Determine the [X, Y] coordinate at the center of the cell enclosing the given text.  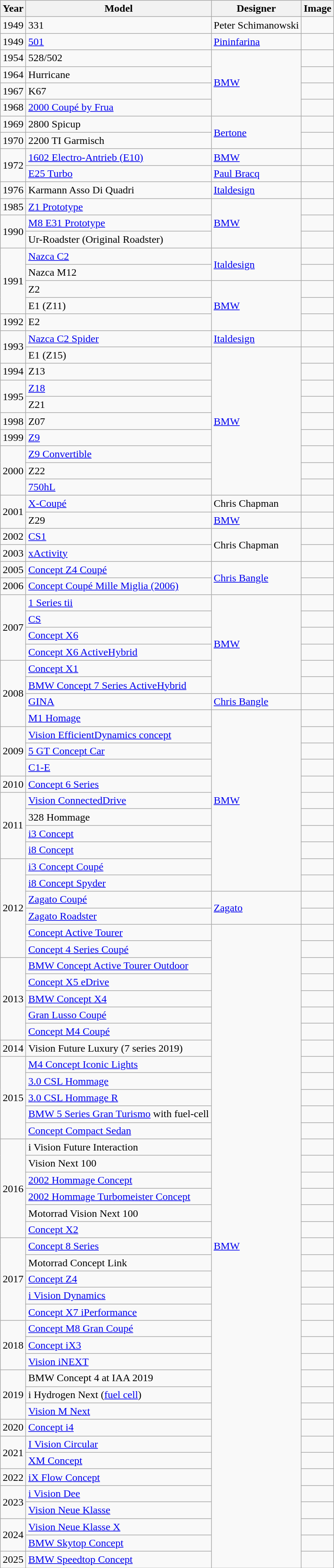
3.0 CSL Hommage [119, 1081]
750hL [119, 487]
2005 [13, 570]
GINA [119, 701]
2025 [13, 1560]
1990 [13, 231]
Z22 [119, 470]
Z13 [119, 372]
1964 [13, 75]
2024 [13, 1535]
Vision Next 100 [119, 1164]
5 GT Concept Car [119, 751]
Zagato Coupé [119, 900]
1992 [13, 322]
Z07 [119, 421]
2012 [13, 908]
Z9 Convertible [119, 454]
Z21 [119, 404]
2021 [13, 1452]
M1 Homage [119, 718]
2001 [13, 512]
Concept 8 Series [119, 1246]
501 [119, 42]
1954 [13, 58]
1991 [13, 281]
3.0 CSL Hommage R [119, 1098]
2023 [13, 1502]
M4 Concept Iconic Lights [119, 1065]
2018 [13, 1345]
Year [13, 9]
i3 Concept Coupé [119, 867]
C1-E [119, 768]
2007 [13, 627]
Concept X1 [119, 668]
2000 Coupé by Frua [119, 108]
Nazca M12 [119, 273]
Concept X2 [119, 1229]
Nazca C2 [119, 256]
2013 [13, 998]
1999 [13, 437]
i Vision Dee [119, 1493]
328 Hommage [119, 817]
Concept 6 Series [119, 784]
BMW Skytop Concept [119, 1543]
i8 Concept [119, 850]
Image [317, 9]
528/502 [119, 58]
Peter Schimanowski [256, 25]
1967 [13, 91]
Concept Z4 Coupé [119, 570]
Bertone [256, 132]
1985 [13, 207]
Hurricane [119, 75]
Concept X6 ActiveHybrid [119, 652]
Nazca C2 Spider [119, 339]
Model [119, 9]
Concept X5 eDrive [119, 982]
Concept X7 iPerformance [119, 1312]
BMW Concept X4 [119, 998]
2011 [13, 825]
Zagato Roadster [119, 916]
Designer [256, 9]
Vision EfficientDynamics concept [119, 735]
Vision M Next [119, 1411]
2017 [13, 1279]
Concept i4 [119, 1428]
XM Concept [119, 1460]
Vision Neue Klasse [119, 1510]
Concept iX3 [119, 1345]
Z2 [119, 289]
BMW Concept 4 at IAA 2019 [119, 1378]
1993 [13, 347]
2200 TI Garmisch [119, 140]
CS1 [119, 537]
BMW Speedtop Concept [119, 1560]
1972 [13, 165]
Vision Neue Klasse X [119, 1526]
2022 [13, 1477]
2010 [13, 784]
2002 Hommage Turbomeister Concept [119, 1196]
Z9 [119, 437]
iX Flow Concept [119, 1477]
2003 [13, 553]
2020 [13, 1428]
Vision Future Luxury (7 series 2019) [119, 1048]
Z1 Prototype [119, 207]
2800 Spicup [119, 124]
2000 [13, 470]
i Hydrogen Next (fuel cell) [119, 1395]
1602 Electro-Antrieb (E10) [119, 157]
Karmann Asso Di Quadri [119, 190]
Z18 [119, 388]
Z29 [119, 520]
i Vision Future Interaction [119, 1147]
Concept M4 Coupé [119, 1032]
2002 Hommage Concept [119, 1180]
CS [119, 619]
1995 [13, 396]
1970 [13, 140]
xActivity [119, 553]
X-Coupé [119, 504]
E2 [119, 322]
2016 [13, 1188]
Concept 4 Series Coupé [119, 949]
Pininfarina [256, 42]
Concept Active Tourer [119, 932]
Vision iNEXT [119, 1362]
I Vision Circular [119, 1444]
1976 [13, 190]
2019 [13, 1395]
2015 [13, 1098]
2006 [13, 586]
i3 Concept [119, 834]
E1 (Z15) [119, 355]
331 [119, 25]
BMW 5 Series Gran Turismo with fuel-cell [119, 1114]
1994 [13, 372]
2009 [13, 751]
2008 [13, 693]
BMW Concept 7 Series ActiveHybrid [119, 685]
1 Series tii [119, 603]
Zagato [256, 908]
i Vision Dynamics [119, 1296]
M8 E31 Prototype [119, 223]
2002 [13, 537]
2014 [13, 1048]
Motorrad Vision Next 100 [119, 1213]
Motorrad Concept Link [119, 1263]
i8 Concept Spyder [119, 883]
Concept M8 Gran Coupé [119, 1329]
Gran Lusso Coupé [119, 1015]
1969 [13, 124]
1968 [13, 108]
Concept Compact Sedan [119, 1131]
Concept X6 [119, 636]
E25 Turbo [119, 173]
K67 [119, 91]
E1 (Z11) [119, 306]
BMW Concept Active Tourer Outdoor [119, 965]
Vision ConnectedDrive [119, 801]
Concept Z4 [119, 1279]
Concept Coupé Mille Miglia (2006) [119, 586]
1998 [13, 421]
Ur-Roadster (Original Roadster) [119, 240]
Paul Bracq [256, 173]
